Search for the cell housing the specified text and yield its (X, Y) center coordinate. 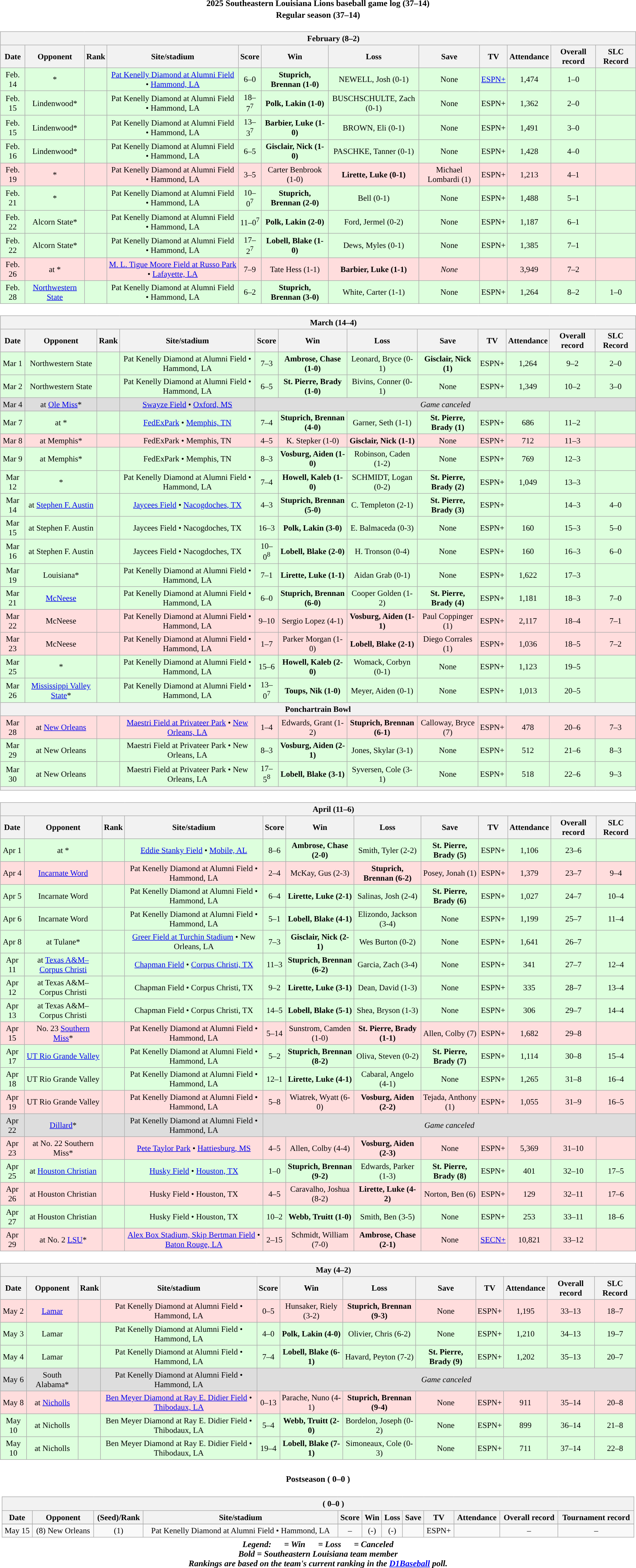
1,195 (525, 1311)
31–9 (574, 1102)
Apr 26 (12, 1194)
Greer Field at Turchin Stadium • New Orleans, LA (194, 942)
1,349 (528, 387)
18–3 (572, 598)
Mar 4 (13, 405)
25–7 (574, 919)
11–07 (250, 222)
at Ole Miss* (61, 405)
Mar 16 (13, 551)
Apr 18 (12, 1079)
21–8 (615, 1426)
Gisclair, Nick (1-0) (295, 151)
Smith, Tyler (2-2) (388, 850)
11–2 (572, 423)
Syversen, Cole (3-1) (382, 774)
Apr 23 (12, 1148)
13–4 (616, 987)
29–8 (574, 1034)
Garner, Seth (1-1) (382, 423)
Feb. 16 (13, 151)
14–5 (275, 1011)
401 (529, 1171)
M. L. Tigue Moore Field at Russo Park • Lafayette, LA (172, 270)
Howell, Kaleb (2-0) (313, 667)
478 (528, 728)
Apr 6 (12, 919)
0–13 (268, 1402)
St. Pierre, Brady (1-0) (313, 387)
Mar 30 (13, 774)
St. Pierre, Brady (8) (450, 1171)
(1) (119, 1530)
May 15 (17, 1530)
Allen, Colby (4-4) (320, 1148)
Dillard* (63, 1125)
Pete Taylor Park • Hattiesburg, MS (194, 1148)
C. Templeton (2-1) (382, 505)
Caravalho, Joshua (8-2) (320, 1194)
36–14 (571, 1426)
1,049 (528, 482)
Paul Coppinger (1) (448, 621)
1–4 (267, 728)
1,385 (529, 245)
Alex Box Stadium, Skip Bertman Field • Baton Rouge, LA (194, 1239)
37–14 (571, 1448)
Mississippi Valley State* (61, 690)
Polk, Lakin (3-0) (313, 528)
Feb. 19 (13, 174)
1,210 (525, 1334)
15–6 (267, 667)
Eddie Stanky Field • Mobile, AL (194, 850)
2,117 (528, 621)
8–2 (574, 292)
Olivier, Chris (6-2) (379, 1334)
Mar 15 (13, 528)
10–4 (616, 896)
Lirette, Luke (1-1) (313, 575)
Lobell, Blake (6-1) (311, 1357)
20–5 (572, 690)
512 (528, 750)
686 (528, 423)
Smith, Ben (3-5) (388, 1217)
8–6 (275, 850)
at No. 2 LSU* (63, 1239)
Apr 17 (12, 1056)
Howell, Kaleb (1-0) (313, 482)
Edwards, Grant (1-2) (313, 728)
Gisclair, Nick (1-1) (382, 441)
5–4 (268, 1426)
Apr 11 (12, 965)
1,036 (528, 644)
1,488 (529, 198)
NEWELL, Josh (0-1) (374, 79)
Apr 19 (12, 1102)
Mar 21 (13, 598)
18–7 (615, 1311)
20–7 (615, 1357)
1,641 (529, 942)
15–4 (616, 1056)
16–5 (616, 1102)
Meyer, Aiden (0-1) (382, 690)
Cabaral, Angelo (4-1) (388, 1079)
1,187 (529, 222)
Lirette, Luke (0-1) (374, 174)
1,491 (529, 128)
May 3 (13, 1334)
1,181 (528, 598)
Polk, Lakin (4-0) (311, 1334)
253 (529, 1217)
1–7 (267, 644)
Wiatrek, Wyatt (6-0) (320, 1102)
6–1 (574, 222)
Salinas, Josh (2-4) (388, 896)
Polk, Lakin (1-0) (295, 103)
4–1 (574, 174)
Parker Morgan (1-0) (313, 644)
16–4 (616, 1079)
February (8–2) (318, 38)
Mar 28 (13, 728)
Michael Lombardi (1) (449, 174)
Apr 22 (12, 1125)
12–3 (572, 459)
1,265 (529, 1079)
May 8 (13, 1402)
Lobell, Blake (7-1) (311, 1448)
6–4 (275, 896)
Webb, Truitt (1-0) (320, 1217)
Calloway, Bryce (7) (448, 728)
14–4 (616, 1011)
1,202 (525, 1357)
Lirette, Luke (4-2) (388, 1194)
Postseason ( 0–0 ) (318, 1479)
19–7 (615, 1334)
St. Pierre, Brady (4) (448, 598)
4–3 (267, 505)
Mar 23 (13, 644)
Lirette, Luke (4-1) (320, 1079)
12–4 (616, 965)
Ambrose, Chase (2-1) (388, 1239)
Louisiana* (61, 575)
Lobell, Blake (4-1) (320, 919)
Ambrose, Chase (2-0) (320, 850)
1,474 (529, 79)
21–6 (572, 750)
Edwards, Parker (1-3) (388, 1171)
13–3 (572, 482)
20–6 (572, 728)
33–12 (574, 1239)
Garcia, Zach (3-4) (388, 965)
Lobell, Blake (5-1) (320, 1011)
Dean, David (1-3) (388, 987)
5,369 (529, 1148)
Apr 25 (12, 1171)
Mar 9 (13, 459)
Parache, Nuno (4-1) (311, 1402)
Posey, Jonah (1) (450, 873)
10,821 (529, 1239)
Feb. 26 (13, 270)
306 (529, 1011)
5–14 (275, 1034)
May 4 (13, 1357)
Lirette, Luke (2-1) (320, 896)
Stuprich, Brennan (9-4) (379, 1402)
Vosburg, Aiden (1-1) (382, 621)
28–7 (574, 987)
5–2 (275, 1056)
Havard, Peyton (7-2) (379, 1357)
Gisclair, Nick (1) (448, 363)
899 (525, 1426)
Shea, Bryson (1-3) (388, 1011)
Barbier, Luke (1-0) (295, 128)
32–11 (574, 1194)
Stuprich, Brennan (8-2) (320, 1056)
Apr 4 (12, 873)
31–8 (574, 1079)
Simoneaux, Cole (0-3) (379, 1448)
11–4 (616, 919)
35–13 (571, 1357)
(8) New Orleans (63, 1530)
19–5 (572, 667)
5–0 (615, 528)
Stuprich, Brennan (9-3) (379, 1311)
SECN+ (493, 1239)
18–6 (616, 1217)
Lirette, Luke (3-1) (320, 987)
7–9 (250, 270)
Mar 7 (13, 423)
1,199 (529, 919)
Tournament record (596, 1517)
13–37 (250, 128)
Sergio Lopez (4-1) (313, 621)
Robinson, Caden (1-2) (382, 459)
17–6 (616, 1194)
May (4–2) (318, 1270)
Dews, Myles (0-1) (374, 245)
1,682 (529, 1034)
Apr 15 (12, 1034)
Barbier, Luke (1-1) (374, 270)
18–4 (572, 621)
May 6 (13, 1380)
Cooper Golden (1-2) (382, 598)
Stuprich, Brennan (2-0) (295, 198)
6–2 (250, 292)
Mar 26 (13, 690)
712 (528, 441)
29–7 (574, 1011)
15–3 (572, 528)
769 (528, 459)
St. Pierre, Brady (5) (450, 850)
Feb. 21 (13, 198)
9–10 (267, 621)
Oliva, Steven (0-2) (388, 1056)
PASCHKE, Tanner (0-1) (374, 151)
17–3 (572, 575)
32–10 (574, 1171)
Elizondo, Jackson (3-4) (388, 919)
1,379 (529, 873)
(Seed)/Rank (119, 1517)
Toups, Nik (1-0) (313, 690)
18–77 (250, 103)
( 0–0 ) (318, 1504)
3,949 (529, 270)
1,106 (529, 850)
Mar 22 (13, 621)
Stuprich, Brennan (5-0) (313, 505)
Gisclair, Nick (2-1) (320, 942)
Mar 14 (13, 505)
BROWN, Eli (0-1) (374, 128)
33–13 (571, 1311)
St. Pierre, Brady (2) (448, 482)
St. Pierre, Brady (1-1) (388, 1034)
1,013 (528, 690)
17–58 (267, 774)
April (11–6) (318, 809)
22–6 (572, 774)
at No. 22 Southern Miss* (63, 1148)
March (14–4) (318, 322)
10–08 (267, 551)
9–4 (616, 873)
Apr 8 (12, 942)
Apr 12 (12, 987)
Vosburg, Aiden (2-2) (388, 1102)
Norton, Ben (6) (450, 1194)
Feb. 14 (13, 79)
Bivins, Conner (0-1) (382, 387)
South Alabama* (52, 1380)
20–8 (615, 1402)
St. Pierre, Brady (3) (448, 505)
17–5 (616, 1171)
14–3 (572, 505)
35–14 (571, 1402)
Diego Corrales (1) (448, 644)
BUSCHSCHULTE, Zach (0-1) (374, 103)
23–7 (574, 873)
Mar 25 (13, 667)
Stuprich, Brennan (6-0) (313, 598)
Apr 1 (12, 850)
Leonard, Bryce (0-1) (382, 363)
Sunstrom, Camden (1-0) (320, 1034)
Mar 1 (13, 363)
Vosburg, Aiden (2-3) (388, 1148)
7–0 (615, 598)
Stuprich, Brennan (4-0) (313, 423)
911 (525, 1402)
30–8 (574, 1056)
at Tulane* (63, 942)
Ford, Jermel (0-2) (374, 222)
K. Stepker (1-0) (313, 441)
St. Pierre, Brady (9) (446, 1357)
No. 23 Southern Miss* (63, 1034)
17–27 (250, 245)
May 2 (13, 1311)
1,213 (529, 174)
Apr 29 (12, 1239)
Lobell, Blake (2-0) (313, 551)
518 (528, 774)
26–7 (574, 942)
341 (529, 965)
Bell (0-1) (374, 198)
18–5 (572, 644)
31–10 (574, 1148)
Feb. 28 (13, 292)
0–5 (268, 1311)
1,027 (529, 896)
Mar 29 (13, 750)
129 (529, 1194)
711 (525, 1448)
Stuprich, Brennan (6-1) (382, 728)
Bordelon, Joseph (0-2) (379, 1426)
White, Carter (1-1) (374, 292)
Mar 12 (13, 482)
Apr 27 (12, 1217)
335 (529, 987)
22–8 (615, 1448)
Aidan Grab (0-1) (382, 575)
Lobell, Blake (3-1) (313, 774)
Allen, Colby (7) (450, 1034)
Mar 19 (13, 575)
SCHMIDT, Logan (0-2) (382, 482)
1,123 (528, 667)
5–8 (275, 1102)
Webb, Truitt (2-0) (311, 1426)
1,622 (528, 575)
St. Pierre, Brady (1) (448, 423)
Swayze Field • Oxford, MS (187, 405)
St. Pierre, Brady (7) (450, 1056)
Wes Burton (0-2) (388, 942)
Schmidt, William (7-0) (320, 1239)
Apr 13 (12, 1011)
19–4 (268, 1448)
McKay, Gus (2-3) (320, 873)
Stuprich, Brennan (1-0) (295, 79)
Stuprich, Brennan (3-0) (295, 292)
Mar 8 (13, 441)
H. Tronson (0-4) (382, 551)
24–7 (574, 896)
Carter Benbrook (1-0) (295, 174)
2–4 (275, 873)
9–3 (615, 774)
Tejada, Anthony (1) (450, 1102)
12–1 (275, 1079)
Tate Hess (1-1) (295, 270)
2–15 (275, 1239)
10–07 (250, 198)
Womack, Corbyn (0-1) (382, 667)
Mar 2 (13, 387)
1,428 (529, 151)
13–07 (267, 690)
33–11 (574, 1217)
Hunsaker, Riely (3-2) (311, 1311)
27–7 (574, 965)
St. Pierre, Brady (6) (450, 896)
Jones, Skylar (3-1) (382, 750)
1,114 (529, 1056)
Vosburg, Aiden (1-0) (313, 459)
Ambrose, Chase (1-0) (313, 363)
1,362 (529, 103)
34–13 (571, 1334)
E. Balmaceda (0-3) (382, 528)
Lobell, Blake (1-0) (295, 245)
Stuprich, Brennan (9-2) (320, 1171)
1,055 (529, 1102)
23–6 (574, 850)
Lobell, Blake (2-1) (382, 644)
Ponchartrain Bowl (318, 709)
3–5 (250, 174)
Apr 5 (12, 896)
Polk, Lakin (2-0) (295, 222)
Vosburg, Aiden (2-1) (313, 750)
